Pinpoint the cell where the given text exists, returning its (x, y) midpoint coordinate. 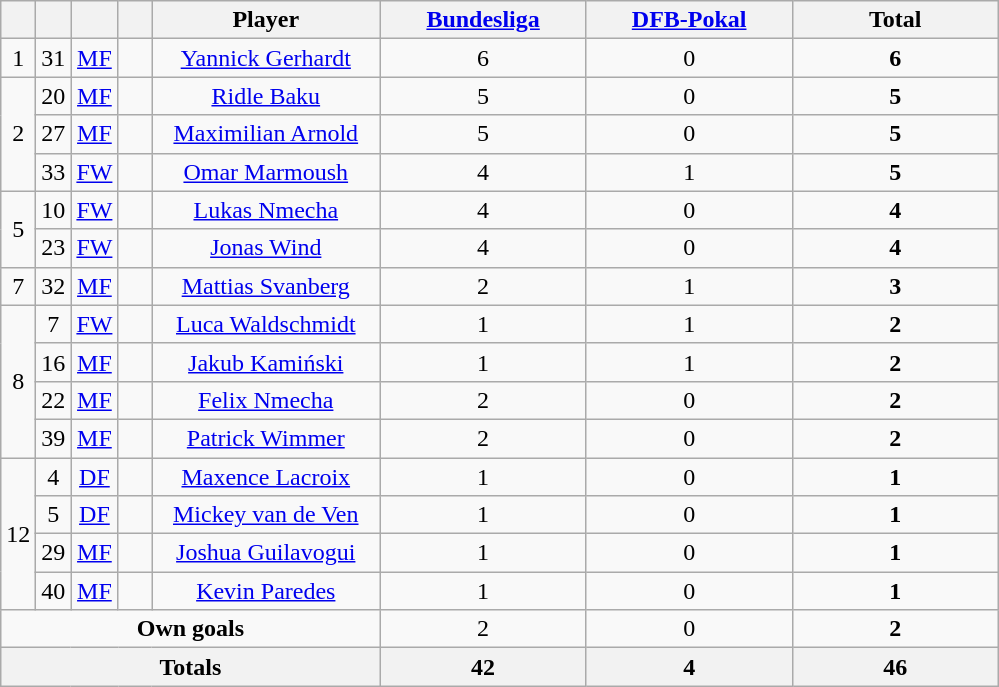
8 (18, 381)
Omar Marmoush (266, 172)
32 (54, 286)
Maxence Lacroix (266, 477)
20 (54, 96)
Patrick Wimmer (266, 438)
39 (54, 438)
Lukas Nmecha (266, 210)
Joshua Guilavogui (266, 553)
27 (54, 134)
10 (54, 210)
Kevin Paredes (266, 591)
31 (54, 58)
Luca Waldschmidt (266, 324)
3 (895, 286)
Total (895, 20)
Jakub Kamiński (266, 362)
Jonas Wind (266, 248)
23 (54, 248)
22 (54, 400)
29 (54, 553)
Own goals (190, 629)
Player (266, 20)
40 (54, 591)
Felix Nmecha (266, 400)
Mickey van de Ven (266, 515)
Maximilian Arnold (266, 134)
16 (54, 362)
42 (483, 667)
12 (18, 534)
DFB-Pokal (689, 20)
Bundesliga (483, 20)
Mattias Svanberg (266, 286)
Totals (190, 667)
33 (54, 172)
Yannick Gerhardt (266, 58)
46 (895, 667)
Ridle Baku (266, 96)
